Determine the [X, Y] coordinate at the center of the cell enclosing the given text.  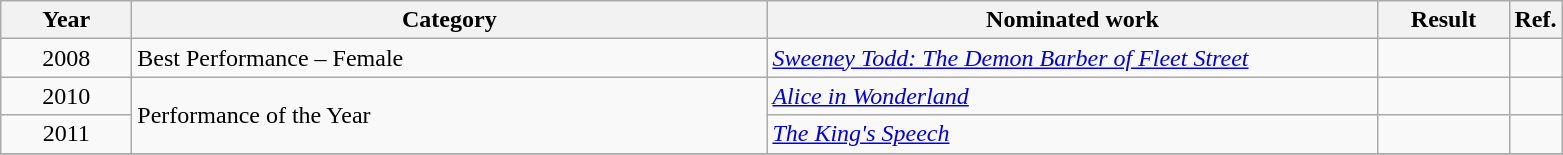
Sweeney Todd: The Demon Barber of Fleet Street [1072, 58]
Best Performance – Female [450, 58]
Category [450, 20]
2008 [66, 58]
Ref. [1536, 20]
Nominated work [1072, 20]
Result [1444, 20]
Alice in Wonderland [1072, 96]
2011 [66, 134]
2010 [66, 96]
Year [66, 20]
Performance of the Year [450, 115]
The King's Speech [1072, 134]
